Search for the cell housing the specified text and yield its [X, Y] center coordinate. 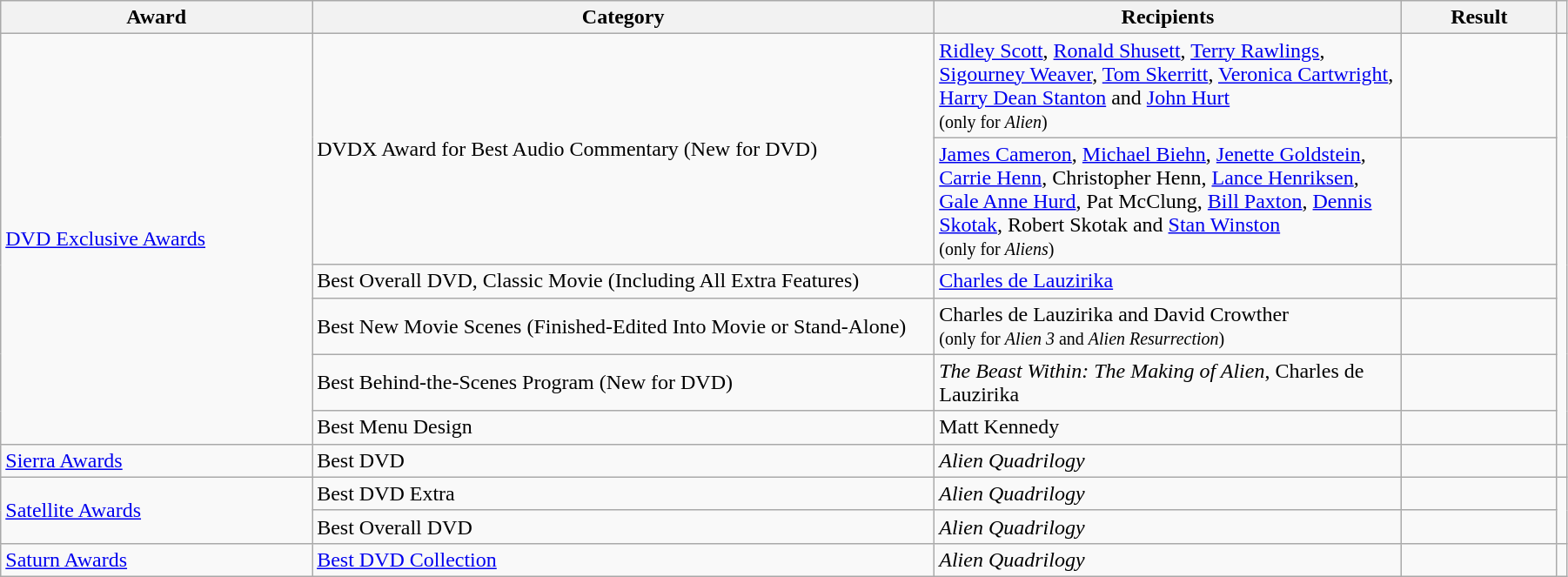
Best Behind-the-Scenes Program (New for DVD) [623, 383]
Charles de Lauzirika and David Crowther (only for Alien 3 and Alien Resurrection) [1168, 325]
Best Menu Design [623, 427]
Best DVD Collection [623, 560]
Best New Movie Scenes (Finished-Edited Into Movie or Stand-Alone) [623, 325]
Matt Kennedy [1168, 427]
Sierra Awards [157, 460]
DVD Exclusive Awards [157, 238]
Charles de Lauzirika [1168, 281]
Award [157, 17]
Best Overall DVD, Classic Movie (Including All Extra Features) [623, 281]
Ridley Scott, Ronald Shusett, Terry Rawlings, Sigourney Weaver, Tom Skerritt, Veronica Cartwright, Harry Dean Stanton and John Hurt(only for Alien) [1168, 85]
Saturn Awards [157, 560]
The Beast Within: The Making of Alien, Charles de Lauzirika [1168, 383]
DVDX Award for Best Audio Commentary (New for DVD) [623, 150]
Recipients [1168, 17]
Result [1479, 17]
Satellite Awards [157, 510]
Category [623, 17]
Best Overall DVD [623, 527]
Best DVD [623, 460]
Best DVD Extra [623, 493]
